Extract the (X, Y) coordinate from the center of the cell holding the provided text.  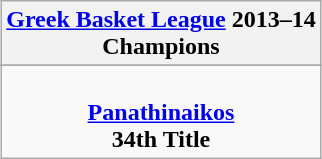
Panathinaikos34th Title (162, 112)
Greek Basket League 2013–14Champions (162, 34)
